Capture the cell that displays the provided text and extract its (x, y) central coordinate. 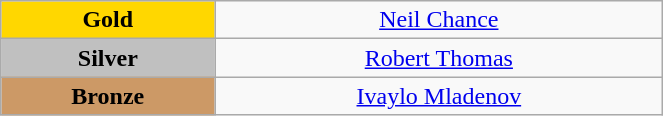
Bronze (108, 96)
Neil Chance (439, 20)
Gold (108, 20)
Silver (108, 58)
Ivaylo Mladenov (439, 96)
Robert Thomas (439, 58)
